Find where the given text appears and provide that cell's center as (X, Y) coordinate. 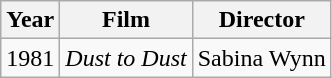
Director (262, 20)
Dust to Dust (126, 58)
Film (126, 20)
Sabina Wynn (262, 58)
1981 (30, 58)
Year (30, 20)
